Determine the [X, Y] coordinate at the center of the cell enclosing the given text.  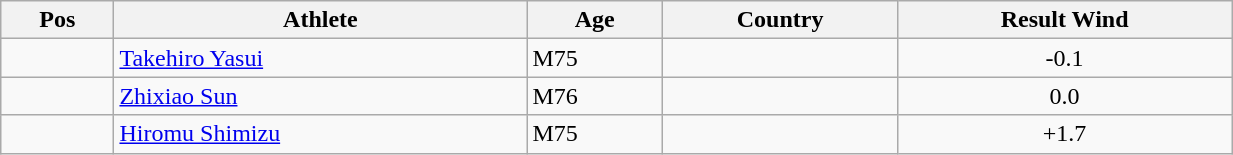
M76 [595, 96]
Country [780, 20]
Hiromu Shimizu [320, 134]
Result Wind [1065, 20]
Age [595, 20]
+1.7 [1065, 134]
0.0 [1065, 96]
-0.1 [1065, 58]
Takehiro Yasui [320, 58]
Zhixiao Sun [320, 96]
Athlete [320, 20]
Pos [58, 20]
